Search for the cell housing the specified text and yield its (x, y) center coordinate. 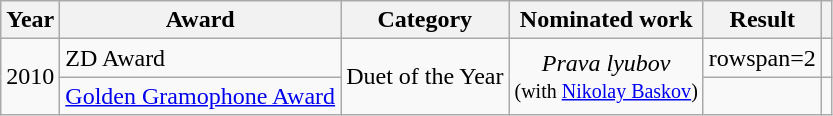
Golden Gramophone Award (200, 96)
Nominated work (606, 20)
Prava lyubov(with Nikolay Baskov) (606, 77)
Category (425, 20)
Year (30, 20)
Award (200, 20)
ZD Award (200, 58)
Duet of the Year (425, 77)
2010 (30, 77)
Result (762, 20)
rowspan=2 (762, 58)
